Determine the (x, y) coordinate at the center of the cell enclosing the given text.  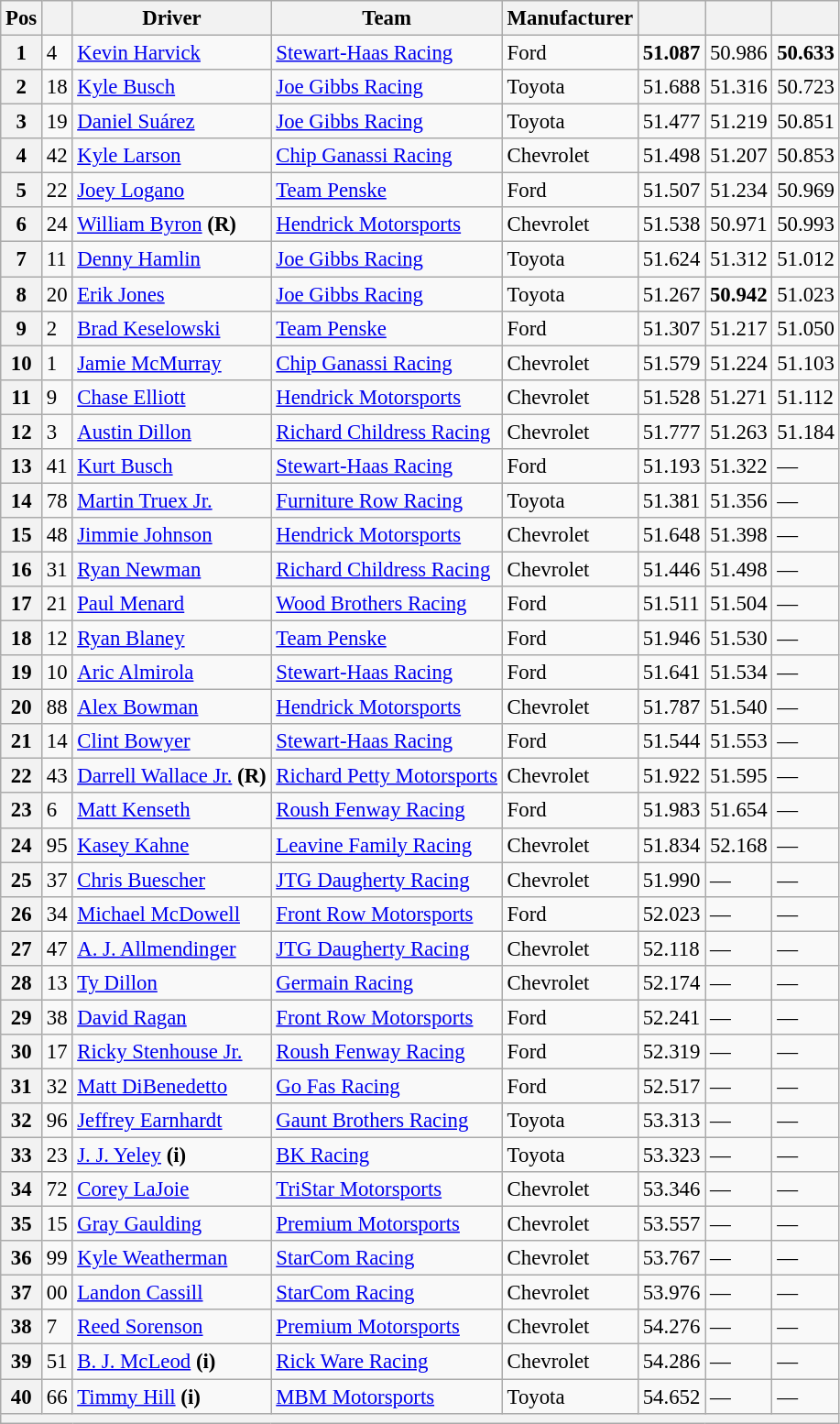
Kasey Kahne (172, 845)
51.553 (738, 741)
Jeffrey Earnhardt (172, 1121)
51.507 (671, 191)
42 (57, 156)
51.648 (671, 535)
Matt Kenseth (172, 811)
53.557 (671, 1224)
26 (22, 914)
16 (22, 569)
51.193 (671, 466)
Pos (22, 18)
51.023 (806, 294)
Clint Bowyer (172, 741)
51.504 (738, 604)
51.530 (738, 639)
54.276 (671, 1328)
Gray Gaulding (172, 1224)
Paul Menard (172, 604)
51.946 (671, 639)
51.544 (671, 741)
51.595 (738, 776)
40 (22, 1397)
52.023 (671, 914)
53.767 (671, 1258)
39 (22, 1362)
50.986 (738, 53)
51.641 (671, 673)
47 (57, 948)
51.477 (671, 122)
Jimmie Johnson (172, 535)
B. J. McLeod (i) (172, 1362)
51.381 (671, 500)
Daniel Suárez (172, 122)
50.971 (738, 225)
51.834 (671, 845)
50.942 (738, 294)
51.534 (738, 673)
51.267 (671, 294)
David Ragan (172, 1017)
50.633 (806, 53)
88 (57, 707)
53.313 (671, 1121)
53.976 (671, 1293)
51.050 (806, 328)
Erik Jones (172, 294)
51.312 (738, 259)
51.624 (671, 259)
53.346 (671, 1189)
Furniture Row Racing (387, 500)
52.241 (671, 1017)
28 (22, 983)
51.307 (671, 328)
27 (22, 948)
52.319 (671, 1052)
48 (57, 535)
53.323 (671, 1156)
Germain Racing (387, 983)
51.184 (806, 432)
Driver (172, 18)
51.990 (671, 880)
51.263 (738, 432)
Jamie McMurray (172, 363)
72 (57, 1189)
35 (22, 1224)
Rick Ware Racing (387, 1362)
51.446 (671, 569)
Ty Dillon (172, 983)
Joey Logano (172, 191)
Ryan Blaney (172, 639)
Kyle Busch (172, 87)
51.777 (671, 432)
Leavine Family Racing (387, 845)
52.168 (738, 845)
51.688 (671, 87)
66 (57, 1397)
51.540 (738, 707)
51.103 (806, 363)
51.398 (738, 535)
Alex Bowman (172, 707)
Michael McDowell (172, 914)
51.219 (738, 122)
51.012 (806, 259)
Wood Brothers Racing (387, 604)
Darrell Wallace Jr. (R) (172, 776)
54.652 (671, 1397)
Austin Dillon (172, 432)
William Byron (R) (172, 225)
51.538 (671, 225)
Reed Sorenson (172, 1328)
52.118 (671, 948)
51.087 (671, 53)
52.174 (671, 983)
51.112 (806, 397)
96 (57, 1121)
50.851 (806, 122)
8 (22, 294)
54.286 (671, 1362)
25 (22, 880)
51.234 (738, 191)
TriStar Motorsports (387, 1189)
43 (57, 776)
52.517 (671, 1086)
51.217 (738, 328)
Richard Petty Motorsports (387, 776)
30 (22, 1052)
95 (57, 845)
51.922 (671, 776)
33 (22, 1156)
Corey LaJoie (172, 1189)
J. J. Yeley (i) (172, 1156)
51.983 (671, 811)
BK Racing (387, 1156)
Kurt Busch (172, 466)
78 (57, 500)
29 (22, 1017)
Chase Elliott (172, 397)
Aric Almirola (172, 673)
Go Fas Racing (387, 1086)
51 (57, 1362)
Timmy Hill (i) (172, 1397)
Ricky Stenhouse Jr. (172, 1052)
50.969 (806, 191)
Landon Cassill (172, 1293)
51.528 (671, 397)
Martin Truex Jr. (172, 500)
36 (22, 1258)
00 (57, 1293)
Denny Hamlin (172, 259)
51.316 (738, 87)
50.723 (806, 87)
Matt DiBenedetto (172, 1086)
51.356 (738, 500)
Kyle Weatherman (172, 1258)
51.654 (738, 811)
Kevin Harvick (172, 53)
50.853 (806, 156)
51.787 (671, 707)
Chris Buescher (172, 880)
51.207 (738, 156)
50.993 (806, 225)
51.271 (738, 397)
51.579 (671, 363)
Kyle Larson (172, 156)
99 (57, 1258)
5 (22, 191)
51.511 (671, 604)
Manufacturer (570, 18)
Brad Keselowski (172, 328)
Team (387, 18)
Gaunt Brothers Racing (387, 1121)
Ryan Newman (172, 569)
MBM Motorsports (387, 1397)
51.224 (738, 363)
A. J. Allmendinger (172, 948)
51.322 (738, 466)
41 (57, 466)
